Pinpoint the cell where the given text exists, returning its [X, Y] midpoint coordinate. 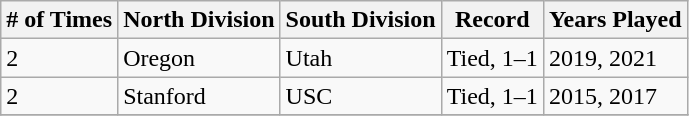
South Division [360, 20]
Record [492, 20]
# of Times [60, 20]
Oregon [199, 58]
2015, 2017 [615, 96]
2019, 2021 [615, 58]
North Division [199, 20]
Utah [360, 58]
Years Played [615, 20]
USC [360, 96]
Stanford [199, 96]
